Output the (x, y) coordinate of the center of the cell containing the given text.  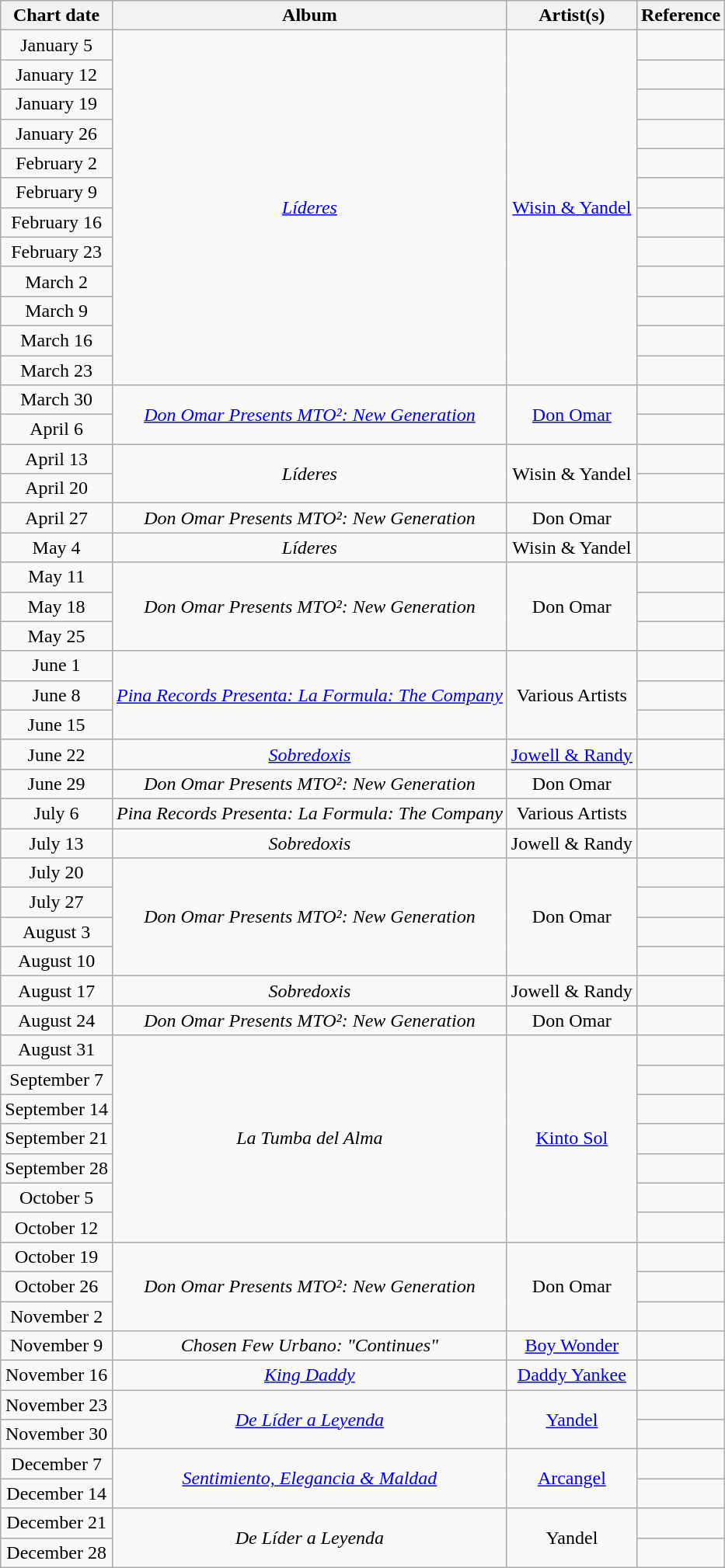
July 13 (57, 843)
March 30 (57, 400)
Kinto Sol (572, 1139)
August 3 (57, 932)
May 18 (57, 607)
March 16 (57, 340)
April 13 (57, 459)
September 7 (57, 1080)
October 5 (57, 1198)
Reference (681, 16)
Daddy Yankee (572, 1375)
King Daddy (309, 1375)
April 20 (57, 488)
January 12 (57, 75)
Album (309, 16)
October 12 (57, 1227)
February 16 (57, 222)
March 2 (57, 281)
October 19 (57, 1257)
November 23 (57, 1405)
February 9 (57, 193)
March 23 (57, 370)
March 9 (57, 311)
December 7 (57, 1464)
November 16 (57, 1375)
February 23 (57, 252)
December 28 (57, 1552)
June 22 (57, 754)
May 11 (57, 577)
Chosen Few Urbano: "Continues" (309, 1346)
November 30 (57, 1434)
September 28 (57, 1168)
July 27 (57, 902)
Chart date (57, 16)
February 2 (57, 163)
June 8 (57, 695)
August 24 (57, 1020)
August 17 (57, 991)
June 29 (57, 784)
December 21 (57, 1523)
Boy Wonder (572, 1346)
April 27 (57, 518)
July 20 (57, 873)
June 15 (57, 725)
Arcangel (572, 1479)
October 26 (57, 1286)
May 4 (57, 548)
May 25 (57, 636)
April 6 (57, 429)
June 1 (57, 666)
Artist(s) (572, 16)
Sentimiento, Elegancia & Maldad (309, 1479)
November 2 (57, 1316)
November 9 (57, 1346)
January 26 (57, 134)
September 14 (57, 1109)
January 5 (57, 45)
August 10 (57, 961)
September 21 (57, 1139)
July 6 (57, 813)
La Tumba del Alma (309, 1139)
January 19 (57, 104)
December 14 (57, 1493)
August 31 (57, 1050)
